For the text-containing cell, return its midpoint in [X, Y] coordinate format. 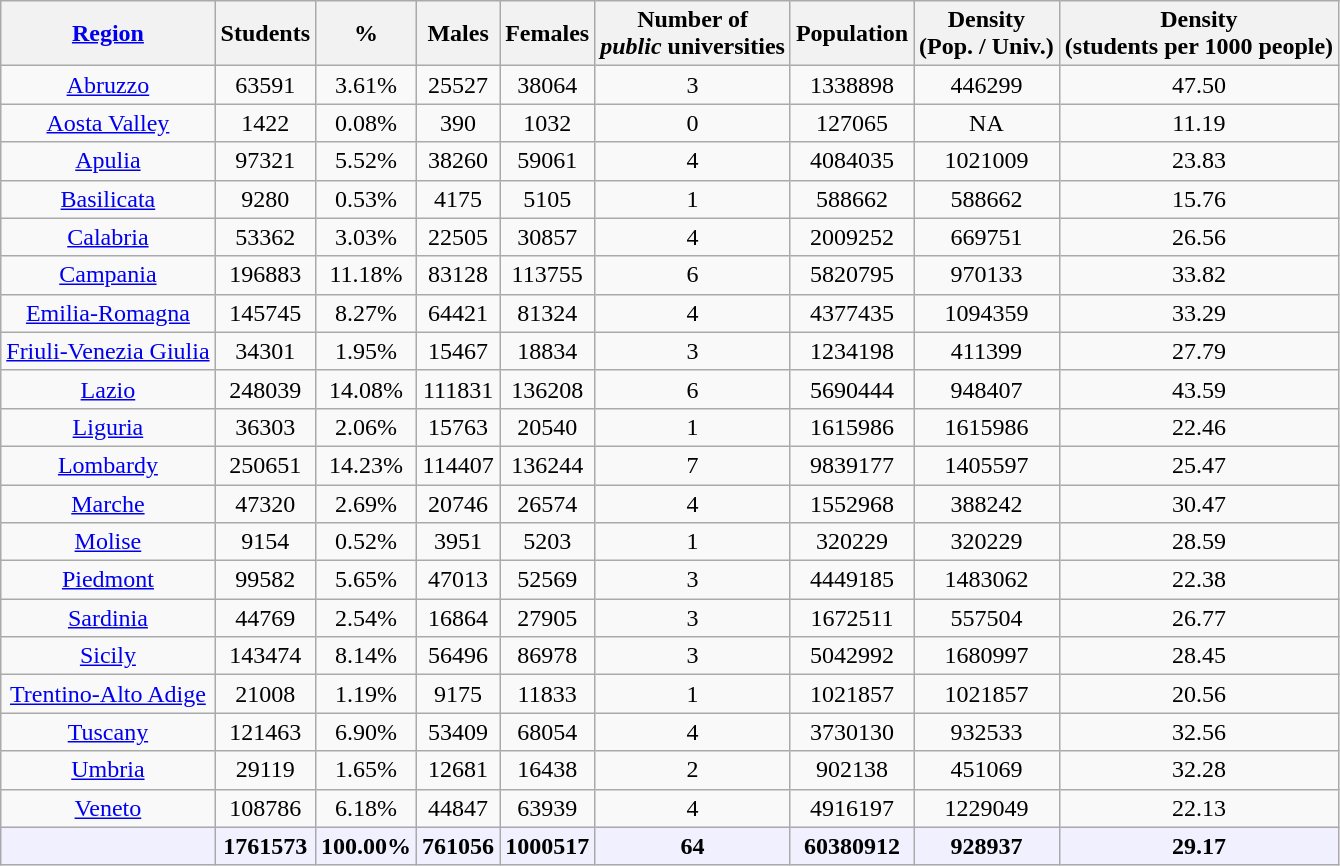
14.23% [366, 465]
22.46 [1198, 427]
22.13 [1198, 808]
32.56 [1198, 732]
2 [693, 770]
44769 [265, 618]
63591 [265, 85]
15763 [458, 427]
25.47 [1198, 465]
Females [548, 34]
Population [852, 34]
3.03% [366, 237]
NA [987, 123]
38064 [548, 85]
1552968 [852, 503]
99582 [265, 580]
30857 [548, 237]
29119 [265, 770]
1094359 [987, 313]
1229049 [987, 808]
59061 [548, 161]
Marche [108, 503]
5203 [548, 542]
0 [693, 123]
2.54% [366, 618]
33.29 [1198, 313]
44847 [458, 808]
30.47 [1198, 503]
Sicily [108, 656]
53409 [458, 732]
53362 [265, 237]
5105 [548, 199]
15.76 [1198, 199]
32.28 [1198, 770]
145745 [265, 313]
14.08% [366, 389]
1000517 [548, 846]
6.18% [366, 808]
127065 [852, 123]
Molise [108, 542]
33.82 [1198, 275]
29.17 [1198, 846]
8.14% [366, 656]
Males [458, 34]
1761573 [265, 846]
113755 [548, 275]
1672511 [852, 618]
Apulia [108, 161]
26.77 [1198, 618]
4449185 [852, 580]
1422 [265, 123]
1680997 [987, 656]
Abruzzo [108, 85]
83128 [458, 275]
Density (Pop. / Univ.) [987, 34]
23.83 [1198, 161]
34301 [265, 351]
28.45 [1198, 656]
121463 [265, 732]
4916197 [852, 808]
68054 [548, 732]
9280 [265, 199]
4175 [458, 199]
18834 [548, 351]
11833 [548, 694]
26574 [548, 503]
20540 [548, 427]
1483062 [987, 580]
Density (students per 1000 people) [1198, 34]
28.59 [1198, 542]
1234198 [852, 351]
948407 [987, 389]
1.19% [366, 694]
9154 [265, 542]
1032 [548, 123]
20746 [458, 503]
1.95% [366, 351]
Calabria [108, 237]
27.79 [1198, 351]
Lazio [108, 389]
5690444 [852, 389]
970133 [987, 275]
Emilia-Romagna [108, 313]
Piedmont [108, 580]
4084035 [852, 161]
388242 [987, 503]
932533 [987, 732]
Region [108, 34]
11.19 [1198, 123]
60380912 [852, 846]
2009252 [852, 237]
196883 [265, 275]
0.08% [366, 123]
761056 [458, 846]
Sardinia [108, 618]
451069 [987, 770]
81324 [548, 313]
64 [693, 846]
15467 [458, 351]
25527 [458, 85]
27905 [548, 618]
64421 [458, 313]
86978 [548, 656]
111831 [458, 389]
5.65% [366, 580]
136208 [548, 389]
56496 [458, 656]
1405597 [987, 465]
22.38 [1198, 580]
63939 [548, 808]
7 [693, 465]
20.56 [1198, 694]
100.00% [366, 846]
0.53% [366, 199]
47.50 [1198, 85]
248039 [265, 389]
Basilicata [108, 199]
669751 [987, 237]
52569 [548, 580]
47320 [265, 503]
12681 [458, 770]
1338898 [852, 85]
557504 [987, 618]
9839177 [852, 465]
5.52% [366, 161]
Tuscany [108, 732]
22505 [458, 237]
250651 [265, 465]
8.27% [366, 313]
11.18% [366, 275]
928937 [987, 846]
16864 [458, 618]
108786 [265, 808]
4377435 [852, 313]
97321 [265, 161]
0.52% [366, 542]
Trentino-Alto Adige [108, 694]
5042992 [852, 656]
9175 [458, 694]
114407 [458, 465]
6.90% [366, 732]
Umbria [108, 770]
38260 [458, 161]
2.69% [366, 503]
3951 [458, 542]
36303 [265, 427]
Friuli-Venezia Giulia [108, 351]
Number of public universities [693, 34]
16438 [548, 770]
902138 [852, 770]
Lombardy [108, 465]
390 [458, 123]
Liguria [108, 427]
136244 [548, 465]
3730130 [852, 732]
Aosta Valley [108, 123]
47013 [458, 580]
143474 [265, 656]
43.59 [1198, 389]
446299 [987, 85]
% [366, 34]
5820795 [852, 275]
21008 [265, 694]
Campania [108, 275]
3.61% [366, 85]
2.06% [366, 427]
Students [265, 34]
411399 [987, 351]
26.56 [1198, 237]
1021009 [987, 161]
Veneto [108, 808]
1.65% [366, 770]
